Locate the cell with the specified text and output its [x, y] center coordinate. 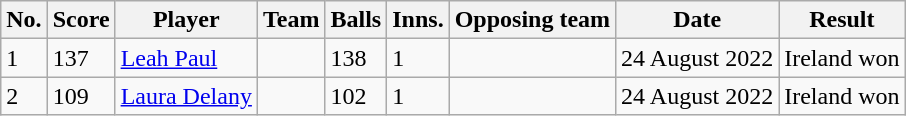
Result [842, 20]
Player [186, 20]
Team [291, 20]
Opposing team [532, 20]
Date [698, 20]
Score [81, 20]
138 [356, 58]
Inns. [418, 20]
No. [24, 20]
Laura Delany [186, 96]
2 [24, 96]
Balls [356, 20]
137 [81, 58]
109 [81, 96]
Leah Paul [186, 58]
102 [356, 96]
